Extract the (X, Y) coordinate from the center of the cell holding the provided text.  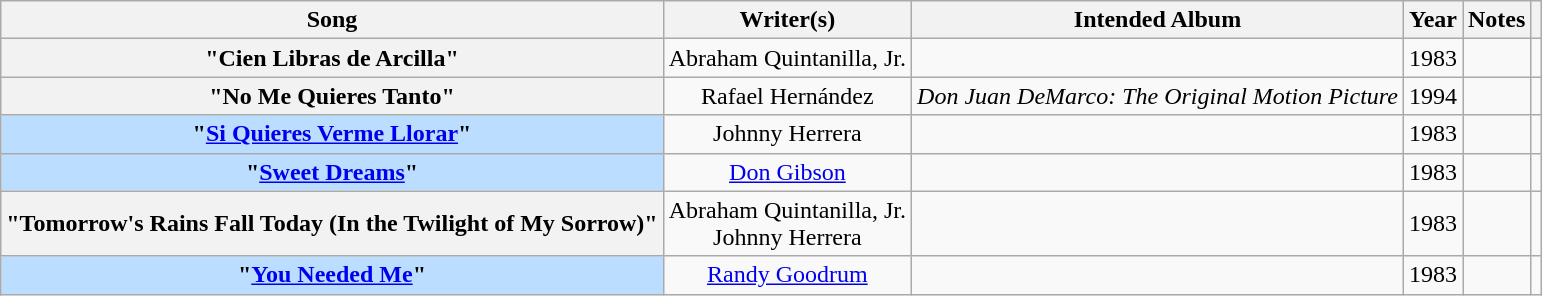
"Cien Libras de Arcilla" (332, 58)
Don Gibson (787, 172)
Notes (1496, 20)
"Tomorrow's Rains Fall Today (In the Twilight of My Sorrow)" (332, 224)
"No Me Quieres Tanto" (332, 96)
"You Needed Me" (332, 275)
Rafael Hernández (787, 96)
1994 (1432, 96)
Abraham Quintanilla, Jr. (787, 58)
Intended Album (1158, 20)
"Sweet Dreams" (332, 172)
Abraham Quintanilla, Jr.Johnny Herrera (787, 224)
Don Juan DeMarco: The Original Motion Picture (1158, 96)
Randy Goodrum (787, 275)
Johnny Herrera (787, 134)
"Si Quieres Verme Llorar" (332, 134)
Song (332, 20)
Year (1432, 20)
Writer(s) (787, 20)
